Return the (x, y) coordinate for the center point of the cell that contains the specified text.  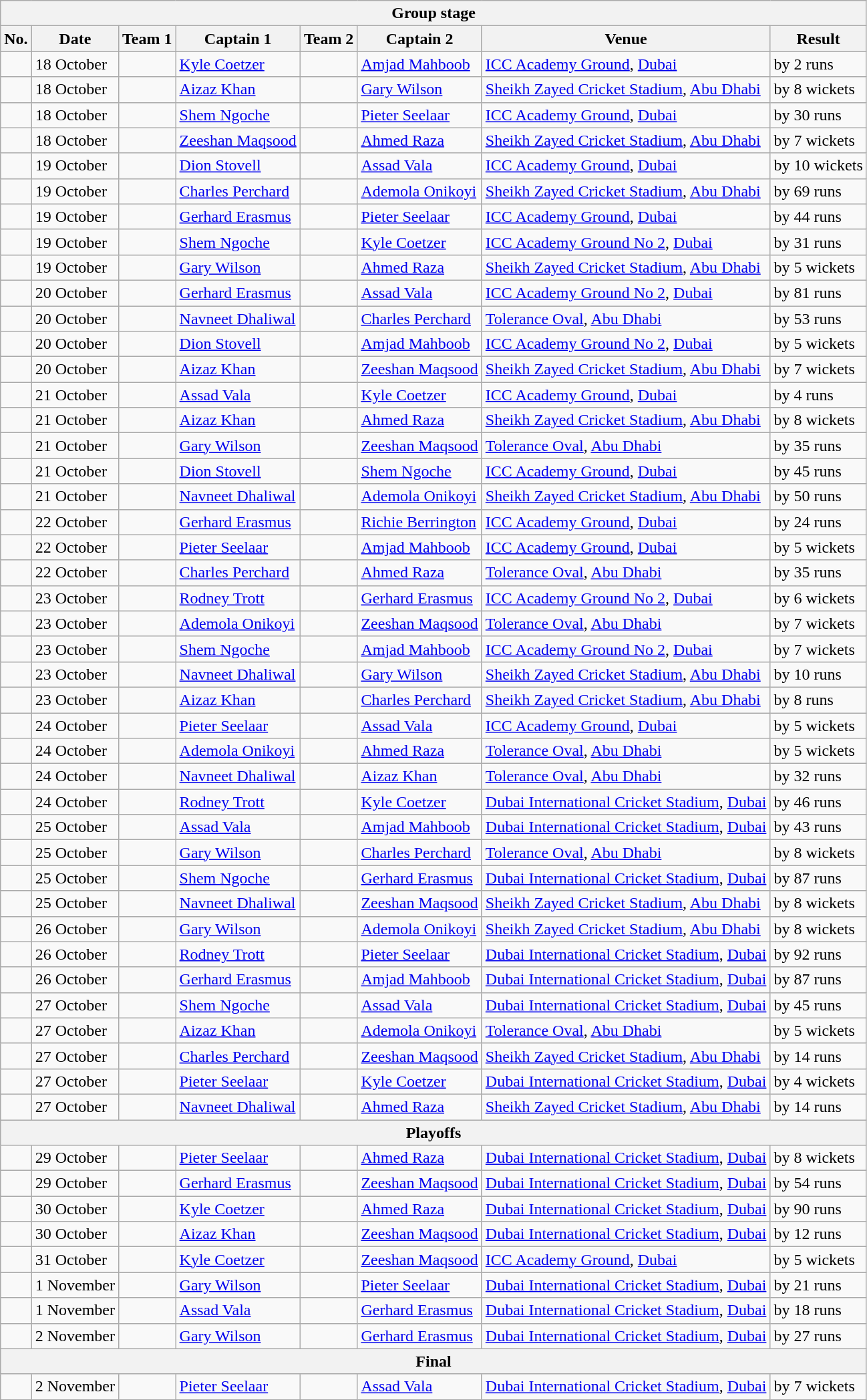
by 18 runs (818, 1310)
by 81 runs (818, 293)
by 24 runs (818, 522)
by 54 runs (818, 1183)
by 30 runs (818, 115)
Captain 1 (238, 39)
by 53 runs (818, 319)
by 90 runs (818, 1209)
31 October (75, 1260)
Group stage (434, 13)
Playoffs (434, 1133)
by 44 runs (818, 217)
by 4 wickets (818, 1081)
Team 1 (148, 39)
by 31 runs (818, 242)
by 50 runs (818, 497)
by 2 runs (818, 64)
Captain 2 (419, 39)
Team 2 (329, 39)
by 4 runs (818, 395)
Date (75, 39)
Richie Berrington (419, 522)
by 69 runs (818, 191)
by 10 runs (818, 674)
Result (818, 39)
by 92 runs (818, 954)
by 43 runs (818, 827)
by 12 runs (818, 1234)
Final (434, 1361)
by 8 runs (818, 700)
by 46 runs (818, 802)
by 32 runs (818, 777)
by 6 wickets (818, 598)
by 27 runs (818, 1336)
Venue (626, 39)
No. (16, 39)
by 10 wickets (818, 166)
by 21 runs (818, 1285)
